Identify which cell holds the provided text, then report its [X, Y] central coordinate. 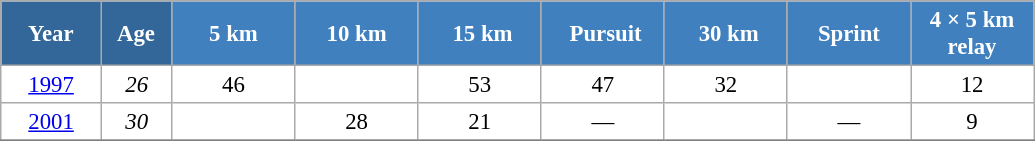
30 km [726, 34]
26 [136, 85]
30 [136, 122]
53 [480, 85]
15 km [480, 34]
5 km [234, 34]
21 [480, 122]
Year [52, 34]
4 × 5 km relay [972, 34]
Age [136, 34]
28 [356, 122]
12 [972, 85]
32 [726, 85]
47 [602, 85]
1997 [52, 85]
Pursuit [602, 34]
2001 [52, 122]
Sprint [848, 34]
46 [234, 85]
9 [972, 122]
10 km [356, 34]
